Determine the [X, Y] coordinate at the center of the cell enclosing the given text.  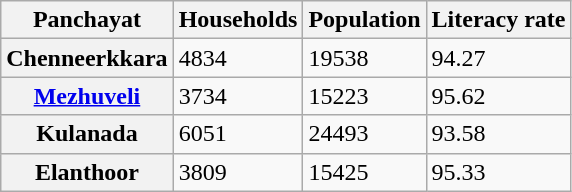
Chenneerkkara [87, 58]
95.33 [498, 172]
3734 [238, 96]
19538 [364, 58]
Elanthoor [87, 172]
15425 [364, 172]
3809 [238, 172]
Population [364, 20]
Kulanada [87, 134]
6051 [238, 134]
4834 [238, 58]
15223 [364, 96]
94.27 [498, 58]
24493 [364, 134]
93.58 [498, 134]
Panchayat [87, 20]
95.62 [498, 96]
Literacy rate [498, 20]
Households [238, 20]
Mezhuveli [87, 96]
